Determine the [x, y] coordinate at the center of the cell enclosing the given text.  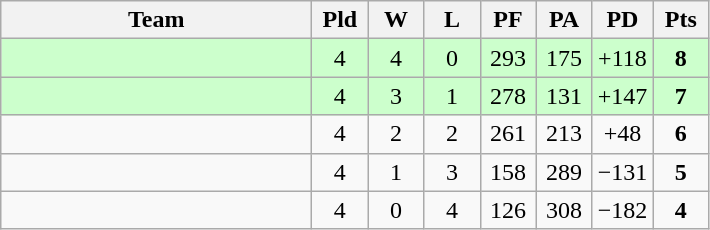
+147 [622, 96]
+118 [622, 58]
289 [564, 172]
PF [508, 20]
PA [564, 20]
7 [681, 96]
−131 [622, 172]
Pts [681, 20]
213 [564, 134]
Team [156, 20]
158 [508, 172]
308 [564, 210]
6 [681, 134]
278 [508, 96]
293 [508, 58]
−182 [622, 210]
Pld [340, 20]
126 [508, 210]
5 [681, 172]
W [396, 20]
+48 [622, 134]
L [452, 20]
8 [681, 58]
131 [564, 96]
PD [622, 20]
261 [508, 134]
175 [564, 58]
